Identify which cell holds the provided text, then report its [x, y] central coordinate. 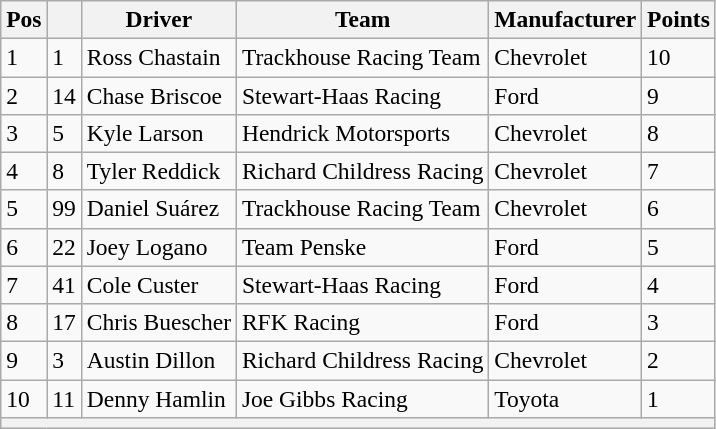
Toyota [566, 398]
17 [64, 322]
Cole Custer [158, 285]
Denny Hamlin [158, 398]
99 [64, 209]
Austin Dillon [158, 360]
22 [64, 247]
Kyle Larson [158, 133]
14 [64, 95]
Chase Briscoe [158, 95]
Points [679, 19]
Chris Buescher [158, 322]
Driver [158, 19]
Hendrick Motorsports [362, 133]
Team [362, 19]
Tyler Reddick [158, 171]
Team Penske [362, 247]
Joey Logano [158, 247]
RFK Racing [362, 322]
Manufacturer [566, 19]
Pos [24, 19]
11 [64, 398]
Ross Chastain [158, 57]
Daniel Suárez [158, 209]
Joe Gibbs Racing [362, 398]
41 [64, 285]
